From the cell containing the given text, extract its center point as (X, Y) coordinate. 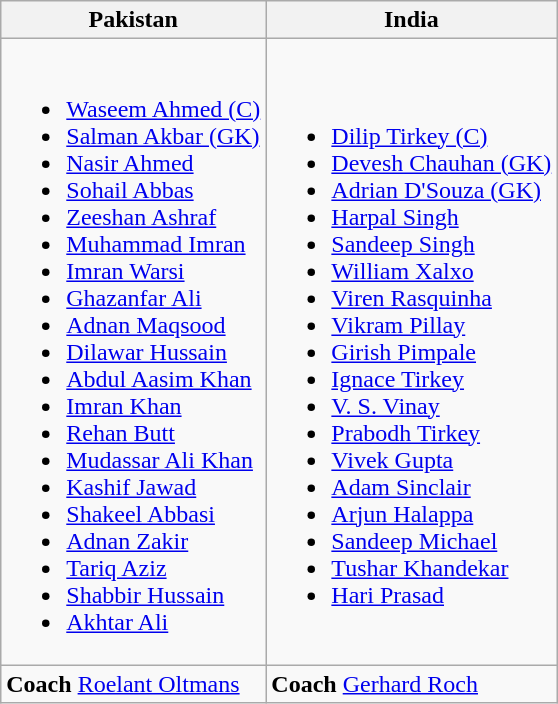
Coach Roelant Oltmans (134, 684)
Pakistan (134, 20)
India (412, 20)
Coach Gerhard Roch (412, 684)
